For the text-containing cell, return its midpoint in [x, y] coordinate format. 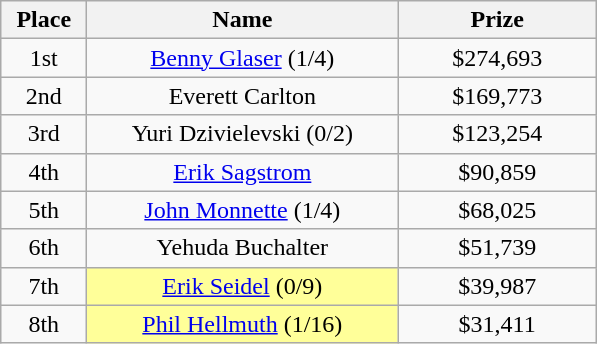
$39,987 [498, 286]
$51,739 [498, 248]
5th [44, 210]
2nd [44, 96]
Benny Glaser (1/4) [242, 58]
7th [44, 286]
$68,025 [498, 210]
Erik Sagstrom [242, 172]
$274,693 [498, 58]
Yehuda Buchalter [242, 248]
Yuri Dzivielevski (0/2) [242, 134]
Prize [498, 20]
Name [242, 20]
Phil Hellmuth (1/16) [242, 324]
3rd [44, 134]
$31,411 [498, 324]
6th [44, 248]
Place [44, 20]
4th [44, 172]
1st [44, 58]
$123,254 [498, 134]
John Monnette (1/4) [242, 210]
$90,859 [498, 172]
Everett Carlton [242, 96]
8th [44, 324]
Erik Seidel (0/9) [242, 286]
$169,773 [498, 96]
